From the cell containing the given text, extract its center point as (X, Y) coordinate. 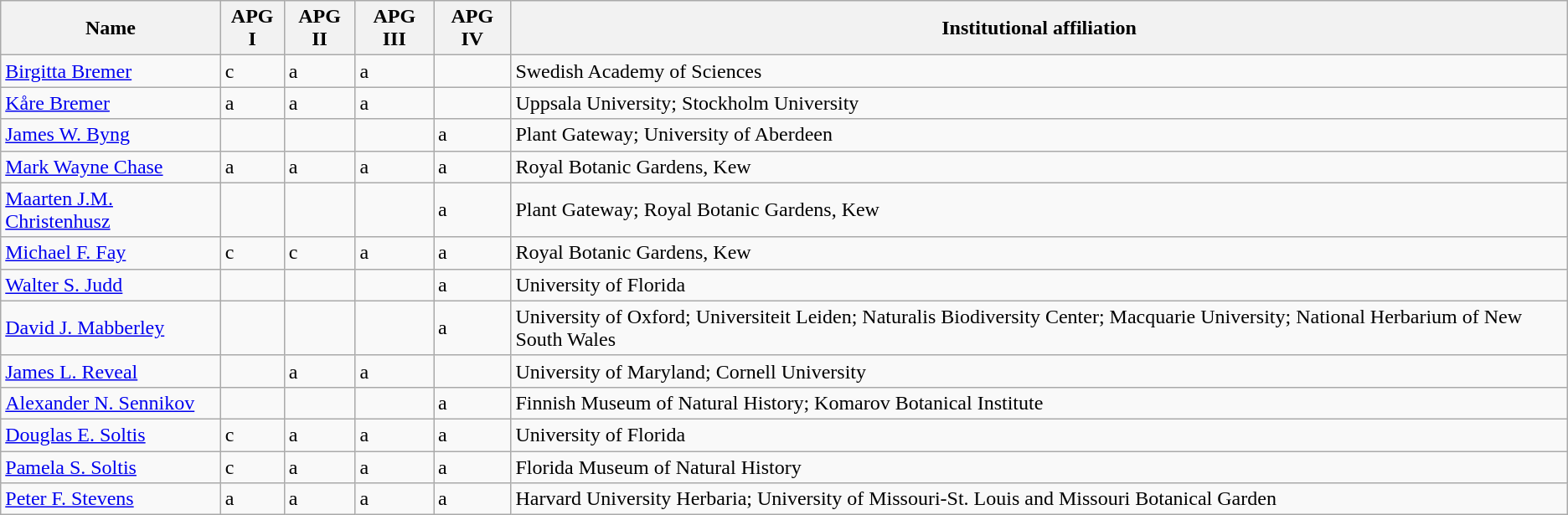
Plant Gateway; University of Aberdeen (1039, 135)
Maarten J.M. Christenhusz (111, 209)
Pamela S. Soltis (111, 466)
Institutional affiliation (1039, 28)
Michael F. Fay (111, 253)
Mark Wayne Chase (111, 167)
Peter F. Stevens (111, 499)
Walter S. Judd (111, 285)
APG III (395, 28)
Uppsala University; Stockholm University (1039, 103)
Plant Gateway; Royal Botanic Gardens, Kew (1039, 209)
APG II (320, 28)
David J. Mabberley (111, 328)
James W. Byng (111, 135)
Kåre Bremer (111, 103)
APG IV (472, 28)
Florida Museum of Natural History (1039, 466)
James L. Reveal (111, 371)
Swedish Academy of Sciences (1039, 71)
Douglas E. Soltis (111, 435)
Birgitta Bremer (111, 71)
APG I (252, 28)
Name (111, 28)
University of Oxford; Universiteit Leiden; Naturalis Biodiversity Center; Macquarie University; National Herbarium of New South Wales (1039, 328)
Harvard University Herbaria; University of Missouri-St. Louis and Missouri Botanical Garden (1039, 499)
Finnish Museum of Natural History; Komarov Botanical Institute (1039, 403)
Alexander N. Sennikov (111, 403)
University of Maryland; Cornell University (1039, 371)
